Provide the [x, y] coordinate of the cell's center where the given text is located.  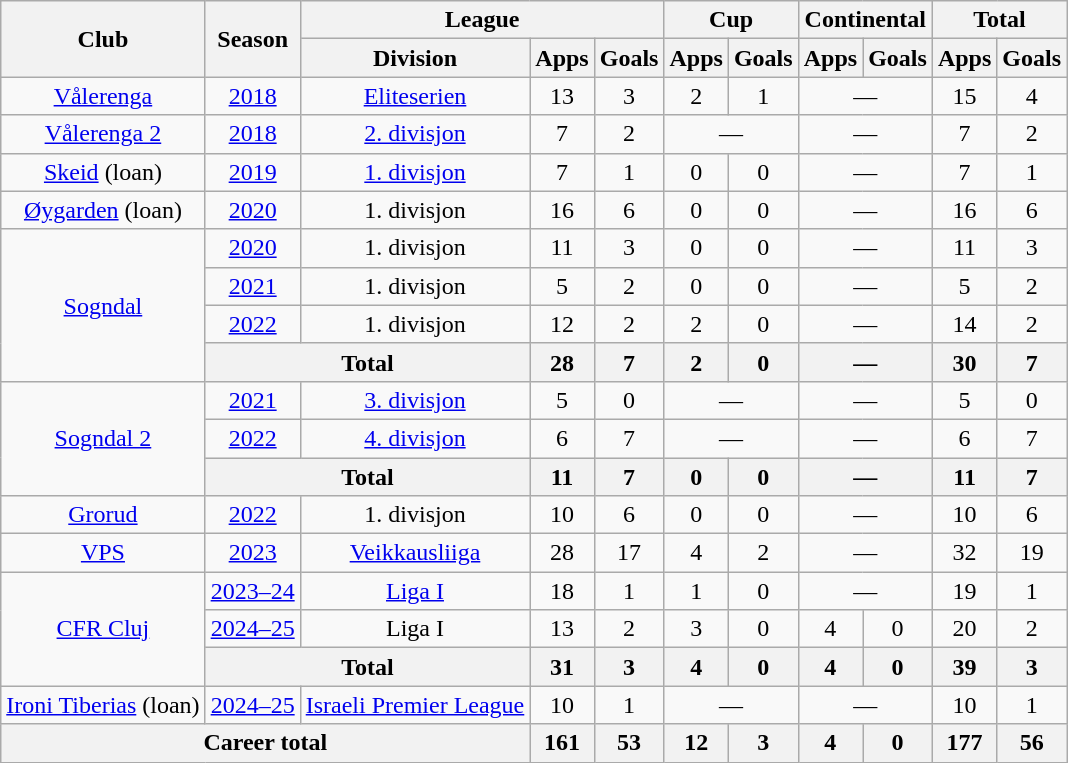
30 [964, 362]
Øygarden (loan) [103, 210]
18 [562, 591]
56 [1032, 743]
Veikkausliiga [415, 553]
4. divisjon [415, 438]
Division [415, 58]
Eliteserien [415, 96]
14 [964, 324]
Season [252, 39]
Israeli Premier League [415, 705]
Sogndal [103, 305]
2023 [252, 553]
31 [562, 667]
20 [964, 629]
Career total [266, 743]
161 [562, 743]
Skeid (loan) [103, 172]
177 [964, 743]
53 [629, 743]
Club [103, 39]
Sogndal 2 [103, 438]
League [482, 20]
Continental [865, 20]
Cup [731, 20]
Vålerenga 2 [103, 134]
CFR Cluj [103, 629]
32 [964, 553]
2023–24 [252, 591]
2. divisjon [415, 134]
Grorud [103, 515]
39 [964, 667]
Ironi Tiberias (loan) [103, 705]
3. divisjon [415, 400]
Vålerenga [103, 96]
17 [629, 553]
15 [964, 96]
VPS [103, 553]
2019 [252, 172]
